Provide the [X, Y] coordinate of the cell's center where the given text is located.  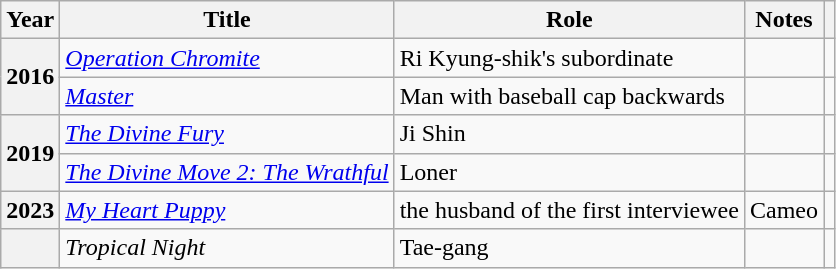
My Heart Puppy [227, 210]
Notes [784, 20]
Man with baseball cap backwards [569, 96]
2023 [30, 210]
The Divine Move 2: The Wrathful [227, 172]
Master [227, 96]
2019 [30, 153]
Year [30, 20]
Ri Kyung-shik's subordinate [569, 58]
Role [569, 20]
The Divine Fury [227, 134]
Tae-gang [569, 248]
2016 [30, 77]
Title [227, 20]
Cameo [784, 210]
Operation Chromite [227, 58]
Loner [569, 172]
Tropical Night [227, 248]
Ji Shin [569, 134]
the husband of the first interviewee [569, 210]
